Output the [x, y] coordinate of the center of the cell containing the given text.  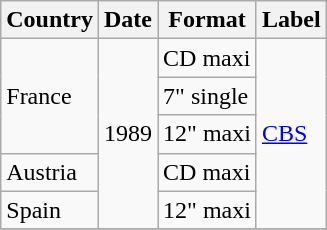
Country [50, 20]
Date [128, 20]
7" single [208, 96]
Austria [50, 172]
1989 [128, 134]
CBS [291, 134]
France [50, 96]
Format [208, 20]
Spain [50, 210]
Label [291, 20]
